Capture the cell that displays the provided text and extract its [x, y] central coordinate. 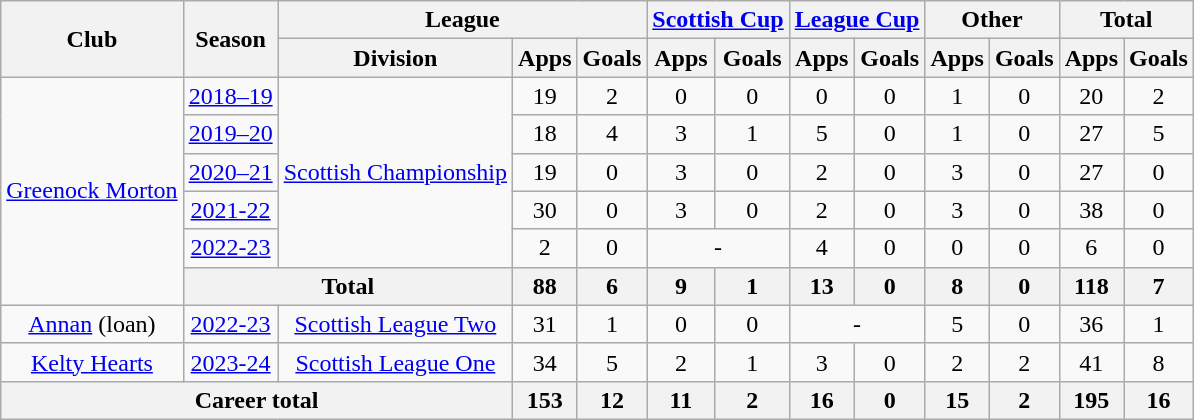
7 [1159, 286]
30 [545, 210]
15 [957, 400]
88 [545, 286]
41 [1091, 362]
Annan (loan) [92, 324]
2023-24 [230, 362]
153 [545, 400]
League Cup [857, 20]
38 [1091, 210]
18 [545, 134]
Greenock Morton [92, 191]
2018–19 [230, 96]
Kelty Hearts [92, 362]
Season [230, 39]
2020–21 [230, 172]
Scottish League Two [395, 324]
34 [545, 362]
Other [992, 20]
12 [612, 400]
31 [545, 324]
13 [822, 286]
11 [681, 400]
20 [1091, 96]
League [462, 20]
Scottish Championship [395, 172]
36 [1091, 324]
2021-22 [230, 210]
9 [681, 286]
Scottish League One [395, 362]
2019–20 [230, 134]
195 [1091, 400]
Division [395, 58]
118 [1091, 286]
Club [92, 39]
Scottish Cup [718, 20]
Career total [257, 400]
